Detect which cell encompasses the target text, then output its (x, y) center coordinate. 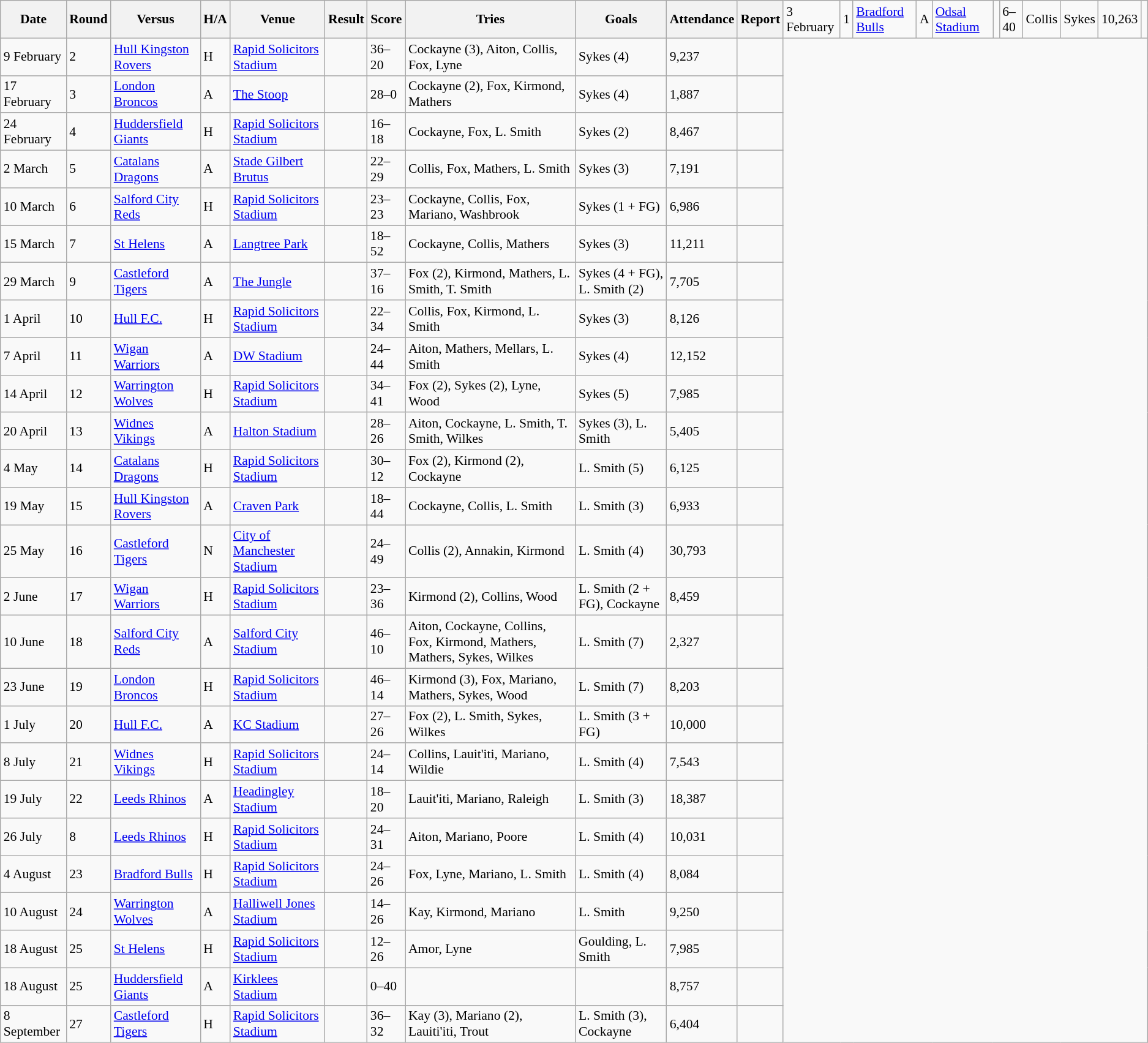
0–40 (386, 986)
Fox (2), Sykes (2), Lyne, Wood (490, 393)
5,405 (702, 431)
16 (88, 551)
Tries (490, 20)
Kirklees Stadium (278, 986)
N (216, 551)
Cockayne, Collis, L. Smith (490, 506)
City of Manchester Stadium (278, 551)
Sykes (4 + FG), L. Smith (2) (621, 282)
7 (88, 244)
23 (88, 875)
13 (88, 431)
1,887 (702, 94)
34–41 (386, 393)
24 (88, 911)
Collins, Lauit'iti, Mariano, Wildie (490, 762)
8,459 (702, 597)
18,387 (702, 800)
Aiton, Mariano, Poore (490, 837)
11,211 (702, 244)
46–10 (386, 642)
28–26 (386, 431)
4 May (33, 469)
18 (88, 642)
10,000 (702, 724)
10 (88, 318)
24–14 (386, 762)
L. Smith (3), Cockayne (621, 1024)
16–18 (386, 132)
27 (88, 1024)
Langtree Park (278, 244)
Salford City Stadium (278, 642)
6,986 (702, 207)
25 May (33, 551)
Sykes (5) (621, 393)
Cockayne, Fox, L. Smith (490, 132)
22–34 (386, 318)
2,327 (702, 642)
20 (88, 724)
18–44 (386, 506)
Date (33, 20)
24–49 (386, 551)
Cockayne, Collis, Mathers (490, 244)
9,250 (702, 911)
3 (88, 94)
1 April (33, 318)
Fox, Lyne, Mariano, L. Smith (490, 875)
15 March (33, 244)
Sykes (2) (621, 132)
Lauit'iti, Mariano, Raleigh (490, 800)
28–0 (386, 94)
21 (88, 762)
Kay (3), Mariano (2), Lauiti'iti, Trout (490, 1024)
19 (88, 687)
Aiton, Cockayne, L. Smith, T. Smith, Wilkes (490, 431)
Report (760, 20)
Fox (2), Kirmond (2), Cockayne (490, 469)
19 July (33, 800)
8,757 (702, 986)
11 (88, 356)
23 June (33, 687)
24–44 (386, 356)
24 February (33, 132)
10,031 (702, 837)
L. Smith (5) (621, 469)
4 August (33, 875)
7,543 (702, 762)
Result (347, 20)
8,084 (702, 875)
17 February (33, 94)
Attendance (702, 20)
6–40 (1011, 20)
17 (88, 597)
Cockayne (3), Aiton, Collis, Fox, Lyne (490, 56)
6,125 (702, 469)
Goulding, L. Smith (621, 949)
24–26 (386, 875)
L. Smith (3 + FG) (621, 724)
Kirmond (2), Collins, Wood (490, 597)
10 March (33, 207)
Aiton, Cockayne, Collins, Fox, Kirmond, Mathers, Mathers, Sykes, Wilkes (490, 642)
Amor, Lyne (490, 949)
5 (88, 169)
Sykes (1 + FG) (621, 207)
8,126 (702, 318)
24–31 (386, 837)
2 March (33, 169)
8,467 (702, 132)
15 (88, 506)
Collis, Fox, Mathers, L. Smith (490, 169)
Venue (278, 20)
Odsal Stadium (962, 20)
7 April (33, 356)
L. Smith (621, 911)
Craven Park (278, 506)
27–26 (386, 724)
30–12 (386, 469)
37–16 (386, 282)
12 (88, 393)
Stade Gilbert Brutus (278, 169)
23–36 (386, 597)
10 August (33, 911)
2 June (33, 597)
6 (88, 207)
H/A (216, 20)
Fox (2), Kirmond, Mathers, L. Smith, T. Smith (490, 282)
Score (386, 20)
Kay, Kirmond, Mariano (490, 911)
Halliwell Jones Stadium (278, 911)
Cockayne (2), Fox, Kirmond, Mathers (490, 94)
14 April (33, 393)
L. Smith (2 + FG), Cockayne (621, 597)
Round (88, 20)
8 (88, 837)
6,933 (702, 506)
Versus (156, 20)
8,203 (702, 687)
Sykes (1079, 20)
18–52 (386, 244)
Collis, Fox, Kirmond, L. Smith (490, 318)
20 April (33, 431)
KC Stadium (278, 724)
4 (88, 132)
30,793 (702, 551)
Collis (2), Annakin, Kirmond (490, 551)
29 March (33, 282)
7,191 (702, 169)
23–23 (386, 207)
8 July (33, 762)
Kirmond (3), Fox, Mariano, Mathers, Sykes, Wood (490, 687)
Fox (2), L. Smith, Sykes, Wilkes (490, 724)
Collis (1041, 20)
Sykes (3), L. Smith (621, 431)
1 (846, 20)
12–26 (386, 949)
The Stoop (278, 94)
1 July (33, 724)
2 (88, 56)
14–26 (386, 911)
10 June (33, 642)
8 September (33, 1024)
Headingley Stadium (278, 800)
36–32 (386, 1024)
Halton Stadium (278, 431)
26 July (33, 837)
9 February (33, 56)
7,705 (702, 282)
36–20 (386, 56)
Aiton, Mathers, Mellars, L. Smith (490, 356)
22 (88, 800)
Goals (621, 20)
Cockayne, Collis, Fox, Mariano, Washbrook (490, 207)
12,152 (702, 356)
9,237 (702, 56)
9 (88, 282)
10,263 (1119, 20)
The Jungle (278, 282)
22–29 (386, 169)
19 May (33, 506)
3 February (812, 20)
14 (88, 469)
46–14 (386, 687)
DW Stadium (278, 356)
18–20 (386, 800)
6,404 (702, 1024)
